Determine the [X, Y] coordinate at the center of the cell enclosing the given text.  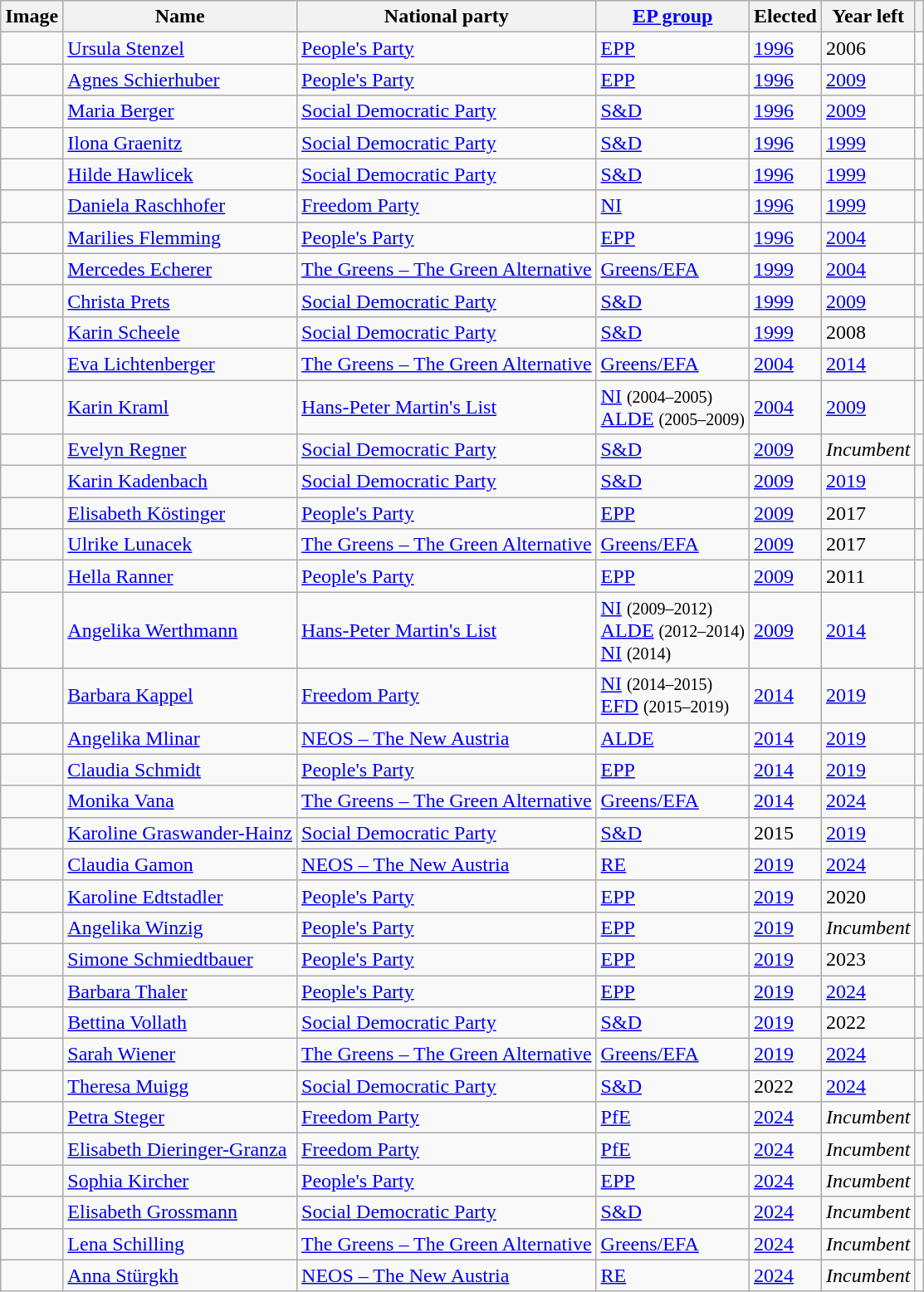
Angelika Werthmann [180, 630]
Eva Lichtenberger [180, 364]
Marilies Flemming [180, 237]
2011 [868, 576]
Agnes Schierhuber [180, 80]
Hella Ranner [180, 576]
Image [32, 17]
Claudia Gamon [180, 864]
NI [672, 206]
Karoline Graswander-Hainz [180, 833]
Christa Prets [180, 301]
Mercedes Echerer [180, 269]
Angelika Mlinar [180, 738]
Elisabeth Dieringer-Granza [180, 1149]
Year left [868, 17]
Sophia Kircher [180, 1181]
Name [180, 17]
Barbara Kappel [180, 696]
Karin Kraml [180, 407]
Simone Schmiedtbauer [180, 959]
Karoline Edtstadler [180, 896]
Elisabeth Köstinger [180, 513]
Bettina Vollath [180, 1023]
Ursula Stenzel [180, 48]
Angelika Winzig [180, 927]
NI (2009–2012) ALDE (2012–2014) NI (2014) [672, 630]
Claudia Schmidt [180, 770]
Sarah Wiener [180, 1055]
Evelyn Regner [180, 450]
Daniela Raschhofer [180, 206]
Elisabeth Grossmann [180, 1212]
National party [447, 17]
Karin Scheele [180, 332]
2006 [868, 48]
Lena Schilling [180, 1244]
Hilde Hawlicek [180, 174]
ALDE [672, 738]
Ulrike Lunacek [180, 545]
2015 [785, 833]
Anna Stürgkh [180, 1275]
2008 [868, 332]
Barbara Thaler [180, 991]
Monika Vana [180, 801]
2020 [868, 896]
Maria Berger [180, 111]
Elected [785, 17]
EP group [672, 17]
Ilona Graenitz [180, 143]
Petra Steger [180, 1118]
Theresa Muigg [180, 1086]
Karin Kadenbach [180, 482]
2023 [868, 959]
NI (2004–2005) ALDE (2005–2009) [672, 407]
NI (2014–2015) EFD (2015–2019) [672, 696]
